Return the [X, Y] coordinate for the center point of the cell that contains the specified text.  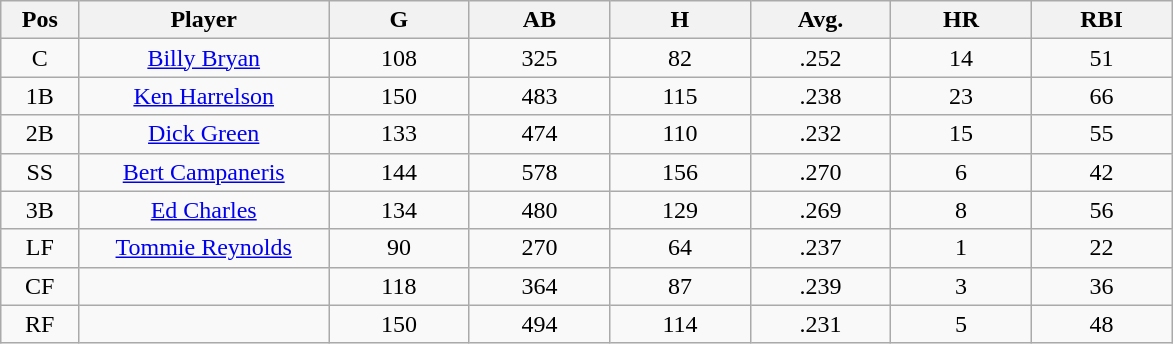
108 [400, 58]
82 [680, 58]
5 [962, 324]
64 [680, 248]
SS [40, 172]
CF [40, 286]
129 [680, 210]
270 [540, 248]
156 [680, 172]
.232 [820, 134]
.270 [820, 172]
RBI [1102, 20]
3B [40, 210]
480 [540, 210]
144 [400, 172]
.237 [820, 248]
118 [400, 286]
134 [400, 210]
51 [1102, 58]
AB [540, 20]
.231 [820, 324]
483 [540, 96]
LF [40, 248]
90 [400, 248]
Ken Harrelson [204, 96]
H [680, 20]
Player [204, 20]
.269 [820, 210]
474 [540, 134]
15 [962, 134]
110 [680, 134]
C [40, 58]
Bert Campaneris [204, 172]
Dick Green [204, 134]
56 [1102, 210]
G [400, 20]
HR [962, 20]
1 [962, 248]
1B [40, 96]
133 [400, 134]
578 [540, 172]
.239 [820, 286]
.238 [820, 96]
Ed Charles [204, 210]
36 [1102, 286]
Pos [40, 20]
Avg. [820, 20]
66 [1102, 96]
2B [40, 134]
115 [680, 96]
23 [962, 96]
.252 [820, 58]
RF [40, 324]
42 [1102, 172]
48 [1102, 324]
364 [540, 286]
87 [680, 286]
22 [1102, 248]
Billy Bryan [204, 58]
14 [962, 58]
6 [962, 172]
Tommie Reynolds [204, 248]
114 [680, 324]
3 [962, 286]
325 [540, 58]
8 [962, 210]
55 [1102, 134]
494 [540, 324]
